From the cell containing the given text, extract its center point as (X, Y) coordinate. 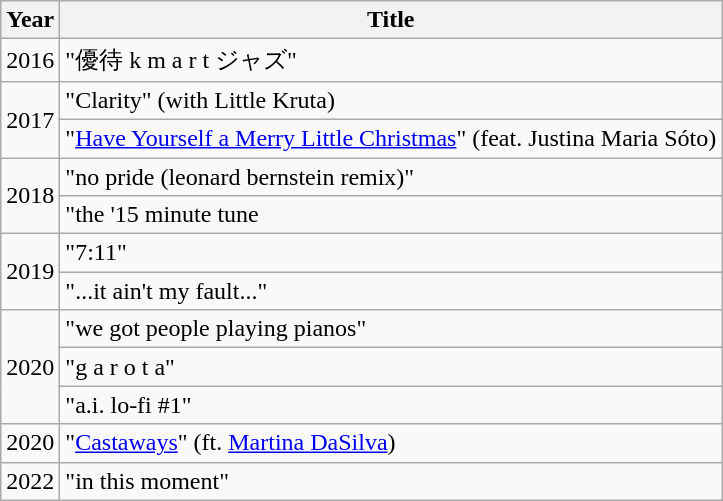
"the '15 minute tune (391, 215)
Year (30, 20)
2018 (30, 196)
"優待 k m a r t ジ​ャ​ズ" (391, 60)
"no pride (leonard bernstein remix)" (391, 177)
"...it ain't my fault..." (391, 291)
2017 (30, 119)
2022 (30, 481)
"we got people playing pianos" (391, 329)
"g a r o t a" (391, 367)
"Have Yourself a Merry Little Christmas" (feat. Justina Maria Sóto) (391, 138)
"in this moment" (391, 481)
2016 (30, 60)
"Castaways" (ft. Martina DaSilva) (391, 443)
"Clarity" (with Little Kruta) (391, 100)
"a.i. lo-fi #1" (391, 405)
2019 (30, 272)
Title (391, 20)
"7:11" (391, 253)
